Detect which cell encompasses the target text, then output its [x, y] center coordinate. 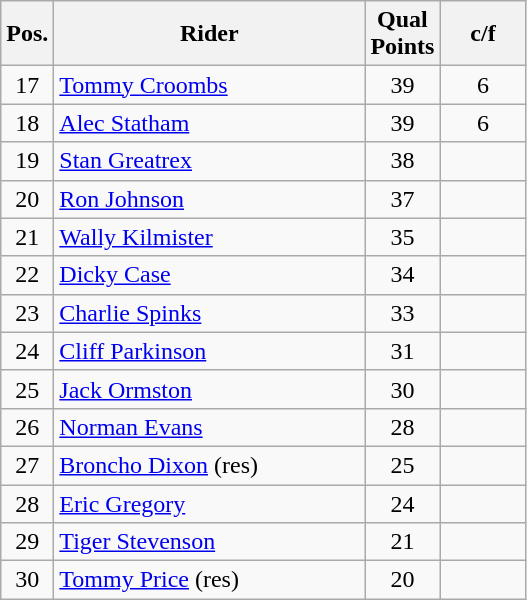
37 [402, 199]
Eric Gregory [210, 503]
23 [28, 313]
Pos. [28, 34]
18 [28, 123]
Qual Points [402, 34]
31 [402, 351]
Jack Ormston [210, 389]
Broncho Dixon (res) [210, 465]
Norman Evans [210, 427]
Charlie Spinks [210, 313]
Tommy Croombs [210, 85]
27 [28, 465]
29 [28, 542]
17 [28, 85]
34 [402, 275]
Cliff Parkinson [210, 351]
Ron Johnson [210, 199]
Dicky Case [210, 275]
22 [28, 275]
35 [402, 237]
Tommy Price (res) [210, 580]
Stan Greatrex [210, 161]
Tiger Stevenson [210, 542]
33 [402, 313]
Wally Kilmister [210, 237]
19 [28, 161]
Alec Statham [210, 123]
Rider [210, 34]
c/f [483, 34]
26 [28, 427]
38 [402, 161]
